Scan for the cell matching the given text and deliver its [x, y] coordinate at center. 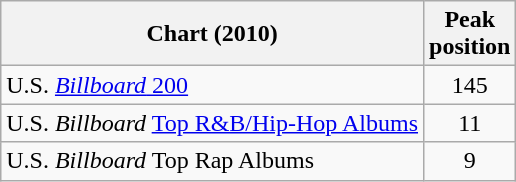
U.S. Billboard Top Rap Albums [212, 161]
9 [470, 161]
U.S. Billboard Top R&B/Hip-Hop Albums [212, 123]
145 [470, 85]
U.S. Billboard 200 [212, 85]
Peakposition [470, 34]
11 [470, 123]
Chart (2010) [212, 34]
